Identify which cell holds the provided text, then report its (X, Y) central coordinate. 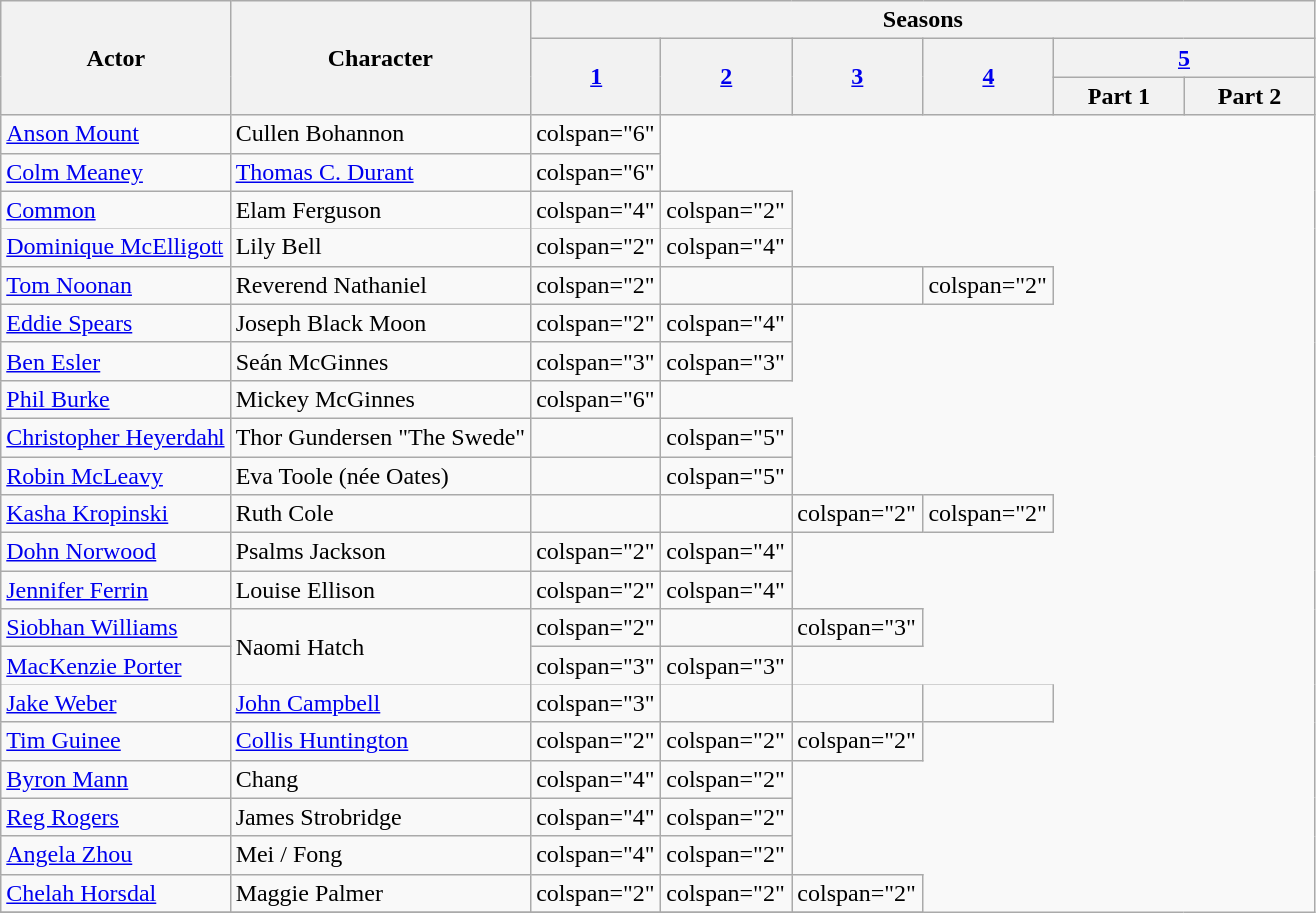
5 (1184, 58)
Cullen Bohannon (381, 134)
Thor Gundersen "The Swede" (381, 437)
Mickey McGinnes (381, 399)
Reg Rogers (116, 817)
Chang (381, 779)
Chelah Horsdal (116, 893)
Ruth Cole (381, 514)
Actor (116, 58)
Collis Huntington (381, 741)
Eva Toole (née Oates) (381, 476)
Naomi Hatch (381, 647)
Common (116, 210)
Dominique McElligott (116, 247)
4 (988, 77)
Part 1 (1119, 96)
Mei / Fong (381, 855)
Jennifer Ferrin (116, 590)
Christopher Heyerdahl (116, 437)
Reverend Nathaniel (381, 285)
1 (597, 77)
Angela Zhou (116, 855)
Ben Esler (116, 361)
Dohn Norwood (116, 552)
Lily Bell (381, 247)
3 (858, 77)
Joseph Black Moon (381, 323)
Psalms Jackson (381, 552)
Maggie Palmer (381, 893)
Byron Mann (116, 779)
Colm Meaney (116, 172)
James Strobridge (381, 817)
Phil Burke (116, 399)
Kasha Kropinski (116, 514)
Part 2 (1249, 96)
Thomas C. Durant (381, 172)
Siobhan Williams (116, 628)
Tom Noonan (116, 285)
Tim Guinee (116, 741)
Jake Weber (116, 703)
MacKenzie Porter (116, 666)
2 (726, 77)
Louise Ellison (381, 590)
Eddie Spears (116, 323)
Anson Mount (116, 134)
Seasons (923, 20)
Robin McLeavy (116, 476)
Character (381, 58)
Elam Ferguson (381, 210)
Seán McGinnes (381, 361)
John Campbell (381, 703)
